For the text-containing cell, return its midpoint in (x, y) coordinate format. 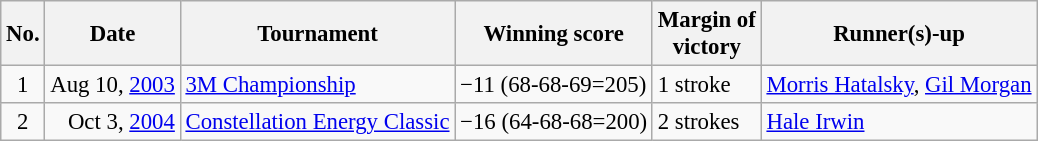
1 stroke (706, 85)
Constellation Energy Classic (318, 122)
2 strokes (706, 122)
Oct 3, 2004 (112, 122)
2 (23, 122)
Aug 10, 2003 (112, 85)
Hale Irwin (899, 122)
3M Championship (318, 85)
Winning score (554, 34)
−11 (68-68-69=205) (554, 85)
Morris Hatalsky, Gil Morgan (899, 85)
Tournament (318, 34)
−16 (64-68-68=200) (554, 122)
Margin ofvictory (706, 34)
Runner(s)-up (899, 34)
No. (23, 34)
Date (112, 34)
1 (23, 85)
